Return [x, y] of the center of cell containing provided text 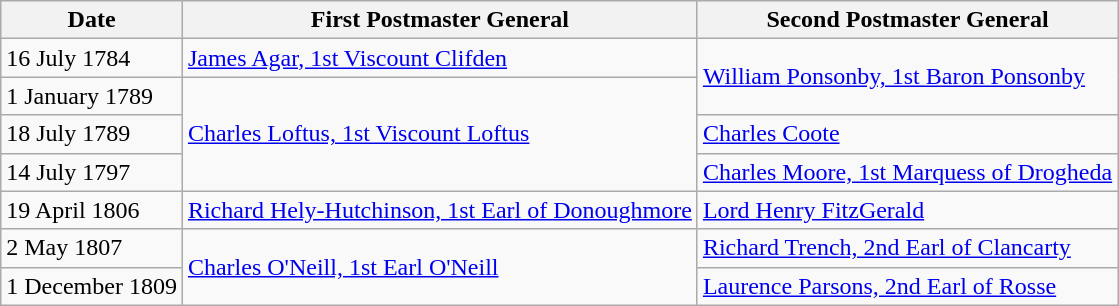
William Ponsonby, 1st Baron Ponsonby [907, 77]
Richard Hely-Hutchinson, 1st Earl of Donoughmore [440, 210]
Charles Coote [907, 134]
Second Postmaster General [907, 20]
Charles O'Neill, 1st Earl O'Neill [440, 267]
1 December 1809 [92, 286]
2 May 1807 [92, 248]
Date [92, 20]
Richard Trench, 2nd Earl of Clancarty [907, 248]
Charles Moore, 1st Marquess of Drogheda [907, 172]
First Postmaster General [440, 20]
Laurence Parsons, 2nd Earl of Rosse [907, 286]
19 April 1806 [92, 210]
Lord Henry FitzGerald [907, 210]
Charles Loftus, 1st Viscount Loftus [440, 134]
James Agar, 1st Viscount Clifden [440, 58]
16 July 1784 [92, 58]
1 January 1789 [92, 96]
14 July 1797 [92, 172]
18 July 1789 [92, 134]
